Provide the [x, y] coordinate of the cell's center where the given text is located.  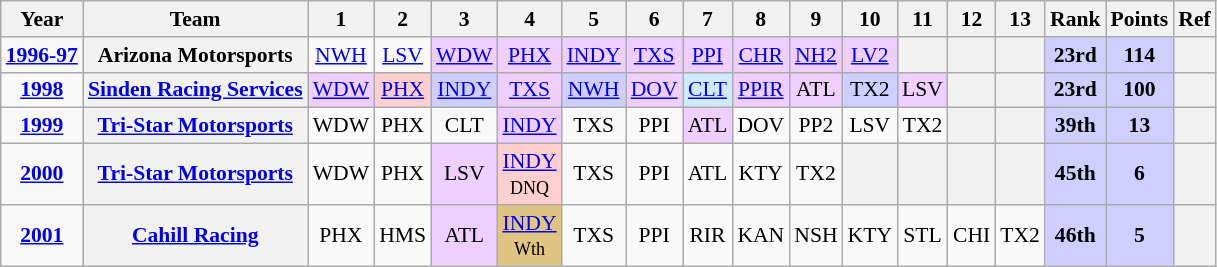
9 [816, 19]
11 [922, 19]
CHI [972, 236]
Cahill Racing [196, 236]
Team [196, 19]
Rank [1076, 19]
KAN [760, 236]
2000 [42, 174]
INDYWth [530, 236]
1998 [42, 90]
1996-97 [42, 55]
114 [1140, 55]
2001 [42, 236]
RIR [708, 236]
Year [42, 19]
7 [708, 19]
INDYDNQ [530, 174]
Arizona Motorsports [196, 55]
PP2 [816, 126]
10 [870, 19]
46th [1076, 236]
Sinden Racing Services [196, 90]
45th [1076, 174]
3 [464, 19]
Ref [1194, 19]
CHR [760, 55]
NSH [816, 236]
1999 [42, 126]
LV2 [870, 55]
39th [1076, 126]
12 [972, 19]
4 [530, 19]
HMS [402, 236]
100 [1140, 90]
1 [341, 19]
PPIR [760, 90]
NH2 [816, 55]
STL [922, 236]
2 [402, 19]
Points [1140, 19]
8 [760, 19]
